Identify which cell holds the provided text, then report its (x, y) central coordinate. 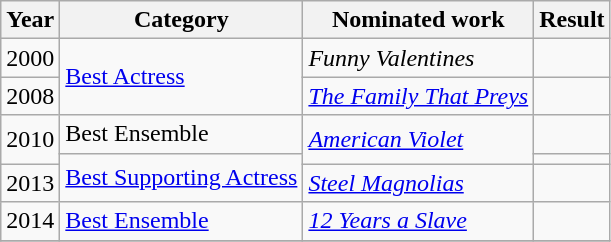
Best Supporting Actress (182, 178)
Result (572, 20)
2013 (30, 183)
2014 (30, 221)
Best Actress (182, 77)
Steel Magnolias (418, 183)
2000 (30, 58)
American Violet (418, 140)
Category (182, 20)
Year (30, 20)
2010 (30, 140)
Funny Valentines (418, 58)
2008 (30, 96)
Nominated work (418, 20)
12 Years a Slave (418, 221)
The Family That Preys (418, 96)
